Return the [X, Y] coordinate for the center point of the cell that contains the specified text.  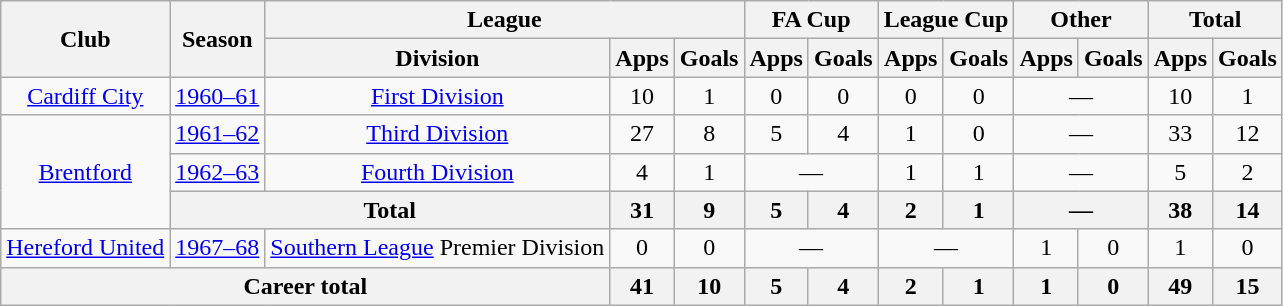
Brentford [86, 172]
15 [1248, 286]
31 [642, 210]
9 [709, 210]
Other [1081, 20]
33 [1180, 134]
FA Cup [811, 20]
1960–61 [218, 96]
Season [218, 39]
49 [1180, 286]
League [504, 20]
First Division [438, 96]
41 [642, 286]
Third Division [438, 134]
Cardiff City [86, 96]
38 [1180, 210]
Club [86, 39]
Career total [306, 286]
Hereford United [86, 248]
1961–62 [218, 134]
League Cup [946, 20]
1967–68 [218, 248]
27 [642, 134]
Fourth Division [438, 172]
12 [1248, 134]
8 [709, 134]
1962–63 [218, 172]
Southern League Premier Division [438, 248]
14 [1248, 210]
Division [438, 58]
